For the text-containing cell, return its midpoint in [X, Y] coordinate format. 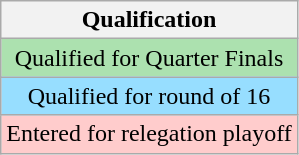
Entered for relegation playoff [150, 134]
Qualified for Quarter Finals [150, 58]
Qualification [150, 20]
Qualified for round of 16 [150, 96]
